Find where the given text appears and provide that cell's center as (x, y) coordinate. 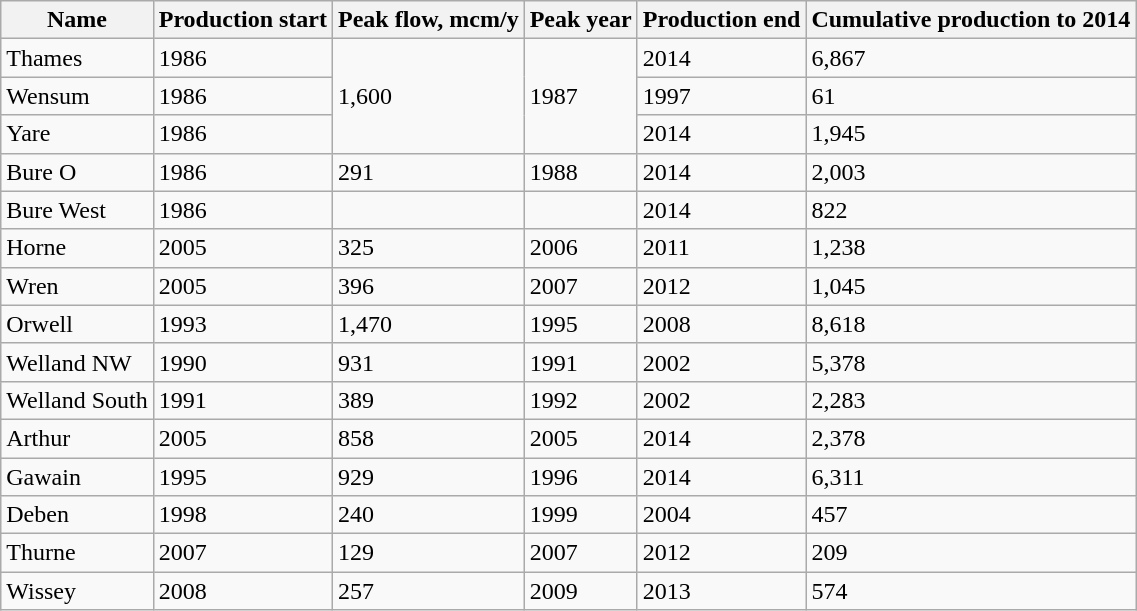
2,283 (971, 400)
2,003 (971, 172)
Welland NW (77, 362)
1,045 (971, 286)
389 (428, 400)
1992 (580, 400)
396 (428, 286)
Orwell (77, 324)
Yare (77, 134)
Gawain (77, 477)
291 (428, 172)
457 (971, 515)
Production end (722, 20)
Horne (77, 248)
257 (428, 591)
2009 (580, 591)
Bure West (77, 210)
8,618 (971, 324)
1997 (722, 96)
1,945 (971, 134)
209 (971, 553)
931 (428, 362)
Peak year (580, 20)
1993 (242, 324)
Arthur (77, 438)
2011 (722, 248)
1999 (580, 515)
6,867 (971, 58)
5,378 (971, 362)
Wissey (77, 591)
1,600 (428, 96)
929 (428, 477)
574 (971, 591)
2,378 (971, 438)
Thames (77, 58)
Production start (242, 20)
1996 (580, 477)
822 (971, 210)
Deben (77, 515)
1987 (580, 96)
2006 (580, 248)
Name (77, 20)
Thurne (77, 553)
325 (428, 248)
1988 (580, 172)
129 (428, 553)
858 (428, 438)
2004 (722, 515)
Bure O (77, 172)
2013 (722, 591)
Welland South (77, 400)
1998 (242, 515)
1,470 (428, 324)
Cumulative production to 2014 (971, 20)
Wren (77, 286)
6,311 (971, 477)
1990 (242, 362)
Peak flow, mcm/y (428, 20)
240 (428, 515)
61 (971, 96)
1,238 (971, 248)
Wensum (77, 96)
